Find where the given text appears and provide that cell's center as (X, Y) coordinate. 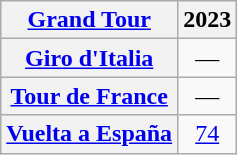
Vuelta a España (90, 134)
2023 (208, 20)
Grand Tour (90, 20)
Tour de France (90, 96)
74 (208, 134)
Giro d'Italia (90, 58)
